Output the (x, y) coordinate of the center of the cell containing the given text.  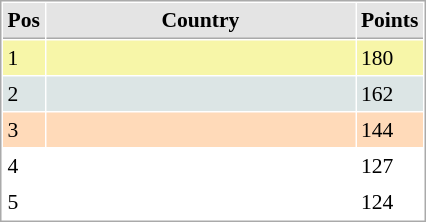
1 (24, 57)
Pos (24, 21)
127 (390, 165)
Points (390, 21)
5 (24, 201)
162 (390, 93)
4 (24, 165)
144 (390, 129)
180 (390, 57)
2 (24, 93)
Country (200, 21)
3 (24, 129)
124 (390, 201)
